Determine the [x, y] coordinate at the center of the cell enclosing the given text.  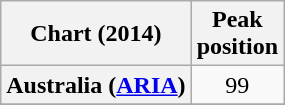
Australia (ARIA) [96, 85]
Peakposition [237, 34]
99 [237, 85]
Chart (2014) [96, 34]
